Determine the [X, Y] coordinate at the center of the cell enclosing the given text.  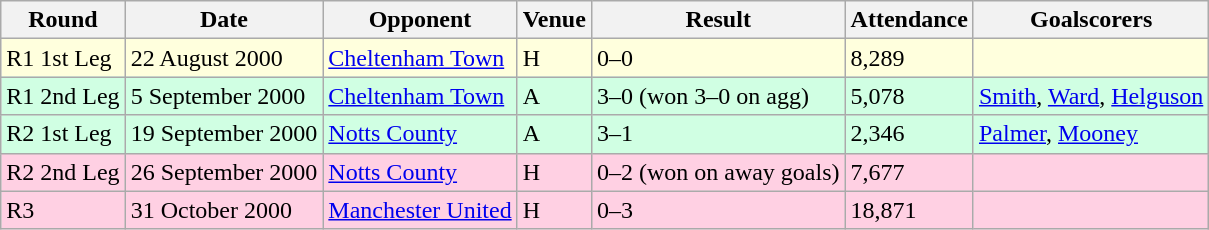
R1 1st Leg [63, 58]
18,871 [909, 210]
0–2 (won on away goals) [718, 172]
31 October 2000 [224, 210]
22 August 2000 [224, 58]
R3 [63, 210]
2,346 [909, 134]
R2 1st Leg [63, 134]
0–3 [718, 210]
R2 2nd Leg [63, 172]
Attendance [909, 20]
Goalscorers [1090, 20]
0–0 [718, 58]
7,677 [909, 172]
Date [224, 20]
Round [63, 20]
R1 2nd Leg [63, 96]
19 September 2000 [224, 134]
3–0 (won 3–0 on agg) [718, 96]
Opponent [420, 20]
Smith, Ward, Helguson [1090, 96]
26 September 2000 [224, 172]
Manchester United [420, 210]
8,289 [909, 58]
5,078 [909, 96]
Palmer, Mooney [1090, 134]
5 September 2000 [224, 96]
Venue [554, 20]
Result [718, 20]
3–1 [718, 134]
